For the text-containing cell, return its midpoint in (x, y) coordinate format. 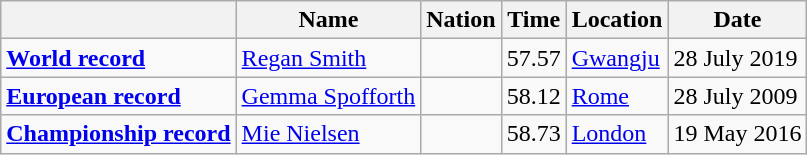
Championship record (118, 134)
19 May 2016 (738, 134)
Gemma Spofforth (328, 96)
Rome (617, 96)
58.73 (534, 134)
London (617, 134)
Mie Nielsen (328, 134)
Time (534, 20)
28 July 2019 (738, 58)
Gwangju (617, 58)
Date (738, 20)
European record (118, 96)
World record (118, 58)
Location (617, 20)
58.12 (534, 96)
28 July 2009 (738, 96)
Name (328, 20)
57.57 (534, 58)
Nation (461, 20)
Regan Smith (328, 58)
